For the text-containing cell, return its midpoint in (x, y) coordinate format. 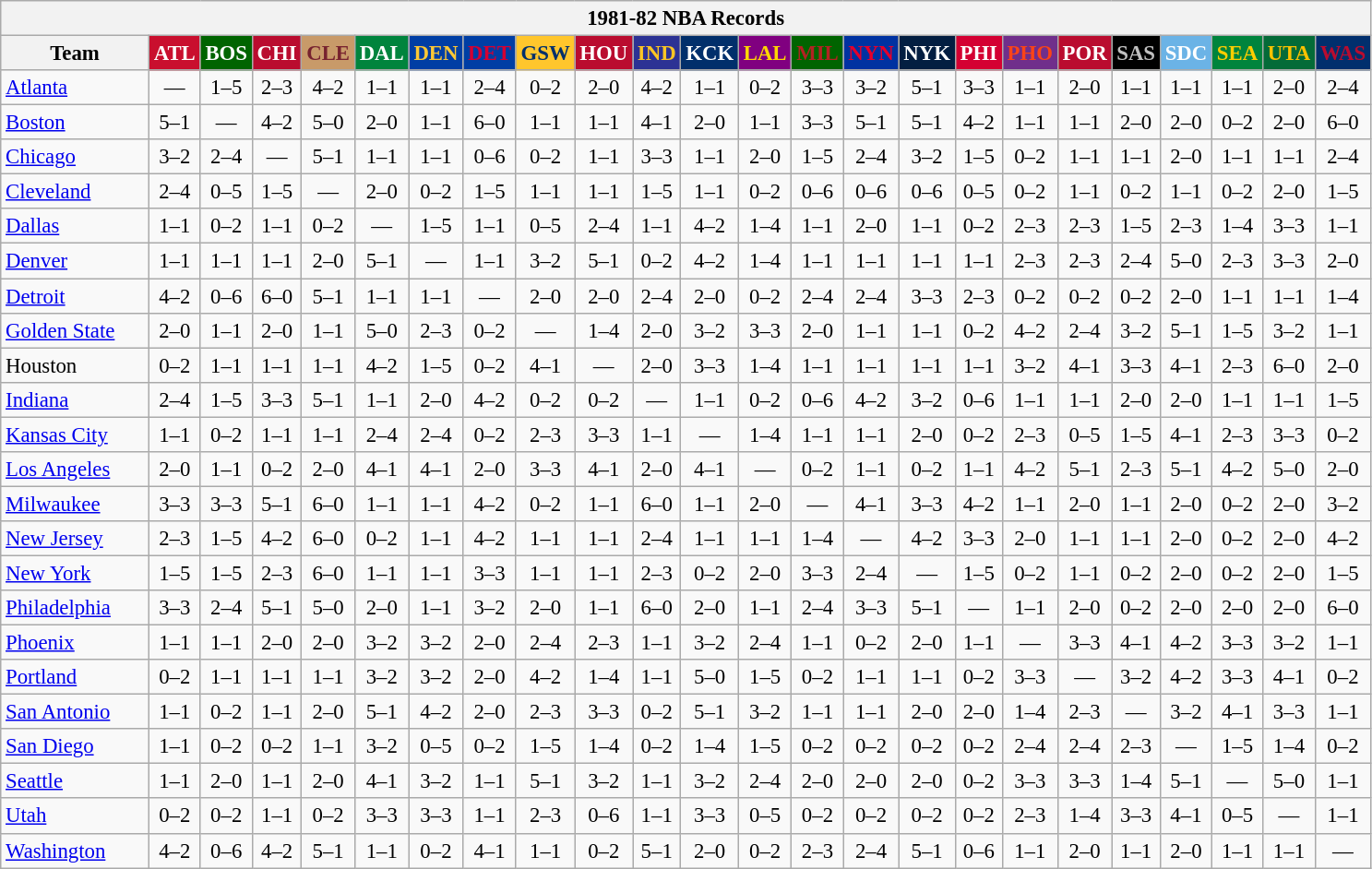
NYN (871, 54)
Dallas (76, 226)
Philadelphia (76, 608)
DEN (435, 54)
Indiana (76, 399)
GSW (545, 54)
ATL (174, 54)
Cleveland (76, 192)
Golden State (76, 330)
DAL (382, 54)
BOS (226, 54)
MIL (817, 54)
Phoenix (76, 643)
SAS (1136, 54)
UTA (1288, 54)
CHI (277, 54)
PHI (978, 54)
San Diego (76, 746)
Portland (76, 677)
LAL (764, 54)
New Jersey (76, 539)
SEA (1238, 54)
Team (76, 54)
Houston (76, 365)
SDC (1186, 54)
Denver (76, 261)
PHO (1030, 54)
1981-82 NBA Records (686, 18)
KCK (710, 54)
Utah (76, 816)
Boston (76, 123)
New York (76, 573)
Washington (76, 851)
Milwaukee (76, 504)
WAS (1342, 54)
CLE (328, 54)
Detroit (76, 296)
San Antonio (76, 712)
Chicago (76, 157)
Kansas City (76, 434)
HOU (603, 54)
POR (1085, 54)
NYK (926, 54)
DET (489, 54)
Seattle (76, 781)
IND (657, 54)
Los Angeles (76, 470)
Atlanta (76, 88)
